Output the [x, y] coordinate of the center of the cell containing the given text.  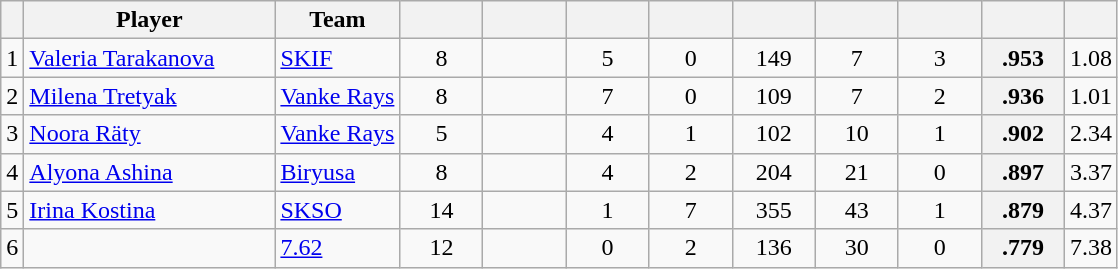
Valeria Tarakanova [150, 58]
136 [774, 248]
43 [856, 210]
10 [856, 134]
Alyona Ashina [150, 172]
1.08 [1090, 58]
.897 [1022, 172]
6 [12, 248]
149 [774, 58]
14 [442, 210]
.936 [1022, 96]
1.01 [1090, 96]
Biryusa [338, 172]
7.62 [338, 248]
102 [774, 134]
SKSO [338, 210]
Team [338, 20]
Noora Räty [150, 134]
355 [774, 210]
7.38 [1090, 248]
.879 [1022, 210]
21 [856, 172]
3.37 [1090, 172]
.953 [1022, 58]
Player [150, 20]
30 [856, 248]
.779 [1022, 248]
.902 [1022, 134]
2.34 [1090, 134]
12 [442, 248]
Milena Tretyak [150, 96]
204 [774, 172]
4.37 [1090, 210]
SKIF [338, 58]
109 [774, 96]
Irina Kostina [150, 210]
